Return [X, Y] of the center of cell containing provided text 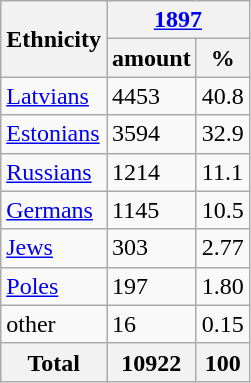
32.9 [222, 134]
Latvians [54, 96]
Russians [54, 172]
Germans [54, 210]
11.1 [222, 172]
Estonians [54, 134]
16 [151, 324]
3594 [151, 134]
Total [54, 362]
other [54, 324]
Ethnicity [54, 39]
10.5 [222, 210]
40.8 [222, 96]
1.80 [222, 286]
Poles [54, 286]
10922 [151, 362]
1214 [151, 172]
Jews [54, 248]
303 [151, 248]
1897 [178, 20]
2.77 [222, 248]
4453 [151, 96]
1145 [151, 210]
0.15 [222, 324]
197 [151, 286]
amount [151, 58]
100 [222, 362]
% [222, 58]
